Return (x, y) of the center of cell containing provided text 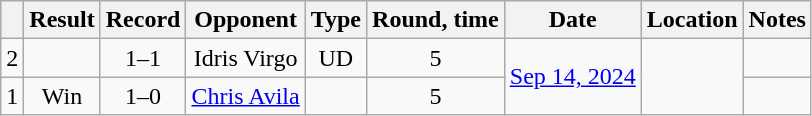
Sep 14, 2024 (572, 77)
Chris Avila (246, 96)
Round, time (436, 20)
2 (12, 58)
Notes (777, 20)
Record (143, 20)
UD (336, 58)
Opponent (246, 20)
Result (62, 20)
Location (692, 20)
1–1 (143, 58)
Type (336, 20)
Date (572, 20)
Win (62, 96)
Idris Virgo (246, 58)
1–0 (143, 96)
1 (12, 96)
